Find where the given text appears and provide that cell's center as [X, Y] coordinate. 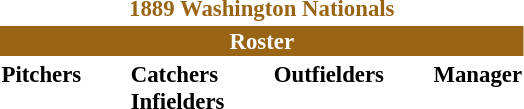
Roster [262, 41]
